Extract the [X, Y] coordinate from the center of the cell holding the provided text.  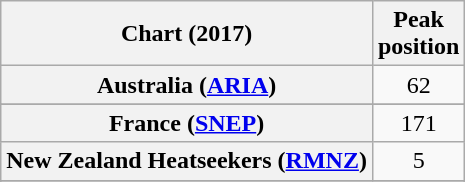
171 [418, 123]
France (SNEP) [187, 123]
Australia (ARIA) [187, 85]
Peak position [418, 34]
62 [418, 85]
5 [418, 161]
New Zealand Heatseekers (RMNZ) [187, 161]
Chart (2017) [187, 34]
